Identify which cell holds the provided text, then report its (X, Y) central coordinate. 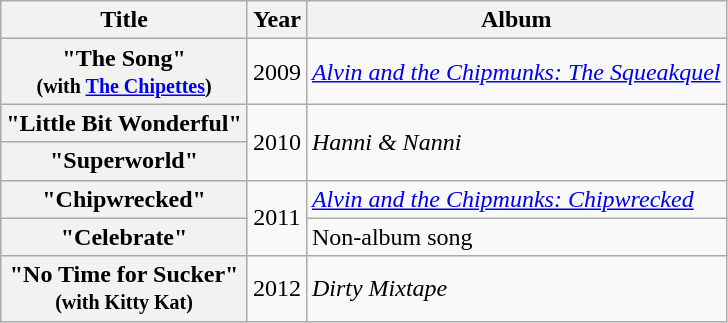
"Little Bit Wonderful" (124, 123)
Year (276, 20)
2010 (276, 142)
Title (124, 20)
2011 (276, 218)
"Chipwrecked" (124, 199)
Non-album song (516, 237)
Alvin and the Chipmunks: The Squeakquel (516, 72)
"Celebrate" (124, 237)
Dirty Mixtape (516, 288)
Hanni & Nanni (516, 142)
"Superworld" (124, 161)
"No Time for Sucker" (with Kitty Kat) (124, 288)
2009 (276, 72)
Album (516, 20)
Alvin and the Chipmunks: Chipwrecked (516, 199)
2012 (276, 288)
"The Song"(with The Chipettes) (124, 72)
